Return the [X, Y] coordinate for the center point of the cell that contains the specified text.  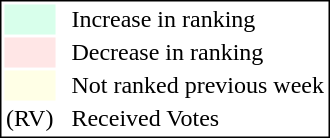
Received Votes [198, 119]
Decrease in ranking [198, 53]
Not ranked previous week [198, 85]
Increase in ranking [198, 19]
(RV) [29, 119]
